From the cell containing the given text, extract its center point as [X, Y] coordinate. 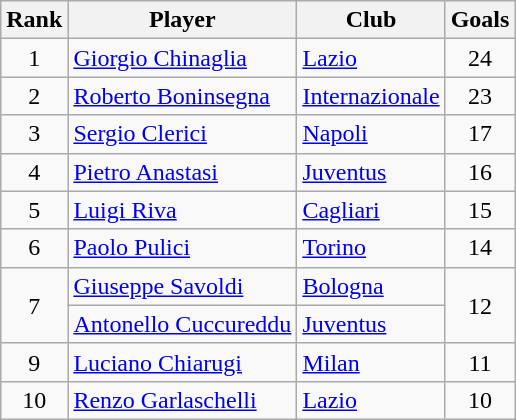
Torino [371, 248]
Antonello Cuccureddu [182, 324]
Milan [371, 362]
Luciano Chiarugi [182, 362]
Rank [34, 20]
11 [480, 362]
3 [34, 134]
Giuseppe Savoldi [182, 286]
Paolo Pulici [182, 248]
15 [480, 210]
Giorgio Chinaglia [182, 58]
2 [34, 96]
16 [480, 172]
4 [34, 172]
9 [34, 362]
Renzo Garlaschelli [182, 400]
Bologna [371, 286]
Luigi Riva [182, 210]
1 [34, 58]
23 [480, 96]
6 [34, 248]
Pietro Anastasi [182, 172]
Cagliari [371, 210]
5 [34, 210]
Player [182, 20]
Roberto Boninsegna [182, 96]
12 [480, 305]
24 [480, 58]
Club [371, 20]
Goals [480, 20]
Napoli [371, 134]
17 [480, 134]
7 [34, 305]
Internazionale [371, 96]
Sergio Clerici [182, 134]
14 [480, 248]
